Find where the given text appears and provide that cell's center as (X, Y) coordinate. 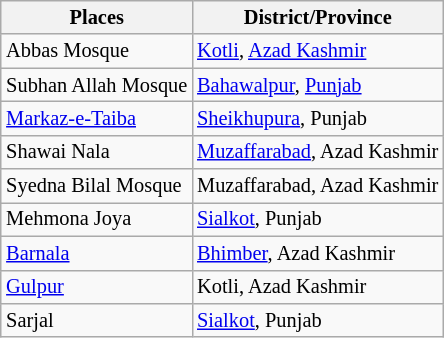
Bhimber, Azad Kashmir (318, 253)
Subhan Allah Mosque (96, 85)
Barnala (96, 253)
Sheikhupura, Punjab (318, 119)
District/Province (318, 18)
Syedna Bilal Mosque (96, 186)
Bahawalpur, Punjab (318, 85)
Places (96, 18)
Abbas Mosque (96, 51)
Shawai Nala (96, 152)
Markaz-e-Taiba (96, 119)
Mehmona Joya (96, 220)
Gulpur (96, 287)
Sarjal (96, 321)
